Determine the [x, y] coordinate at the center of the cell enclosing the given text.  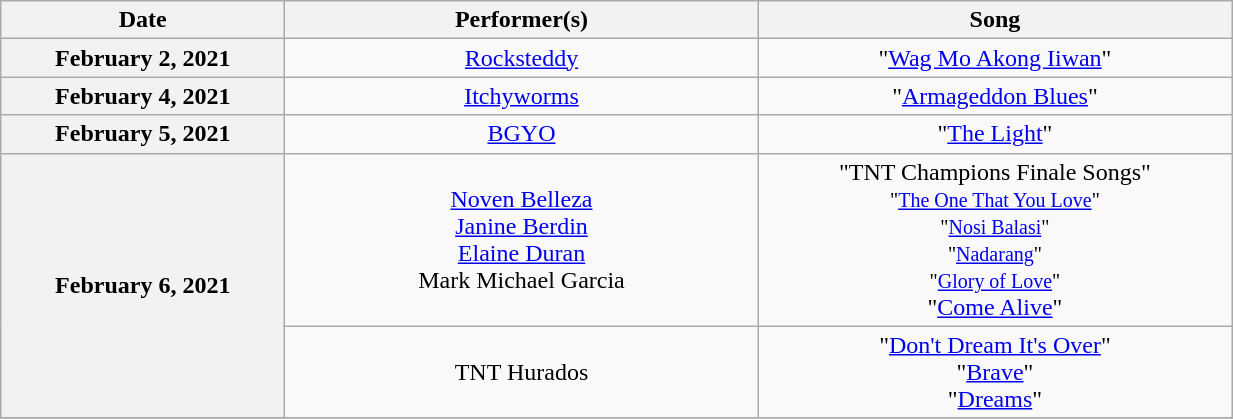
"Don't Dream It's Over""Brave""Dreams" [994, 372]
February 2, 2021 [143, 58]
"Armageddon Blues" [994, 96]
Rocksteddy [522, 58]
TNT Hurados [522, 372]
Song [994, 20]
Date [143, 20]
February 4, 2021 [143, 96]
"Wag Mo Akong Iiwan" [994, 58]
"TNT Champions Finale Songs""The One That You Love""Nosi Balasi""Nadarang""Glory of Love""Come Alive" [994, 240]
BGYO [522, 134]
"The Light" [994, 134]
Itchyworms [522, 96]
February 5, 2021 [143, 134]
February 6, 2021 [143, 286]
Noven BellezaJanine BerdinElaine DuranMark Michael Garcia [522, 240]
Performer(s) [522, 20]
